Capture the cell that displays the provided text and extract its [x, y] central coordinate. 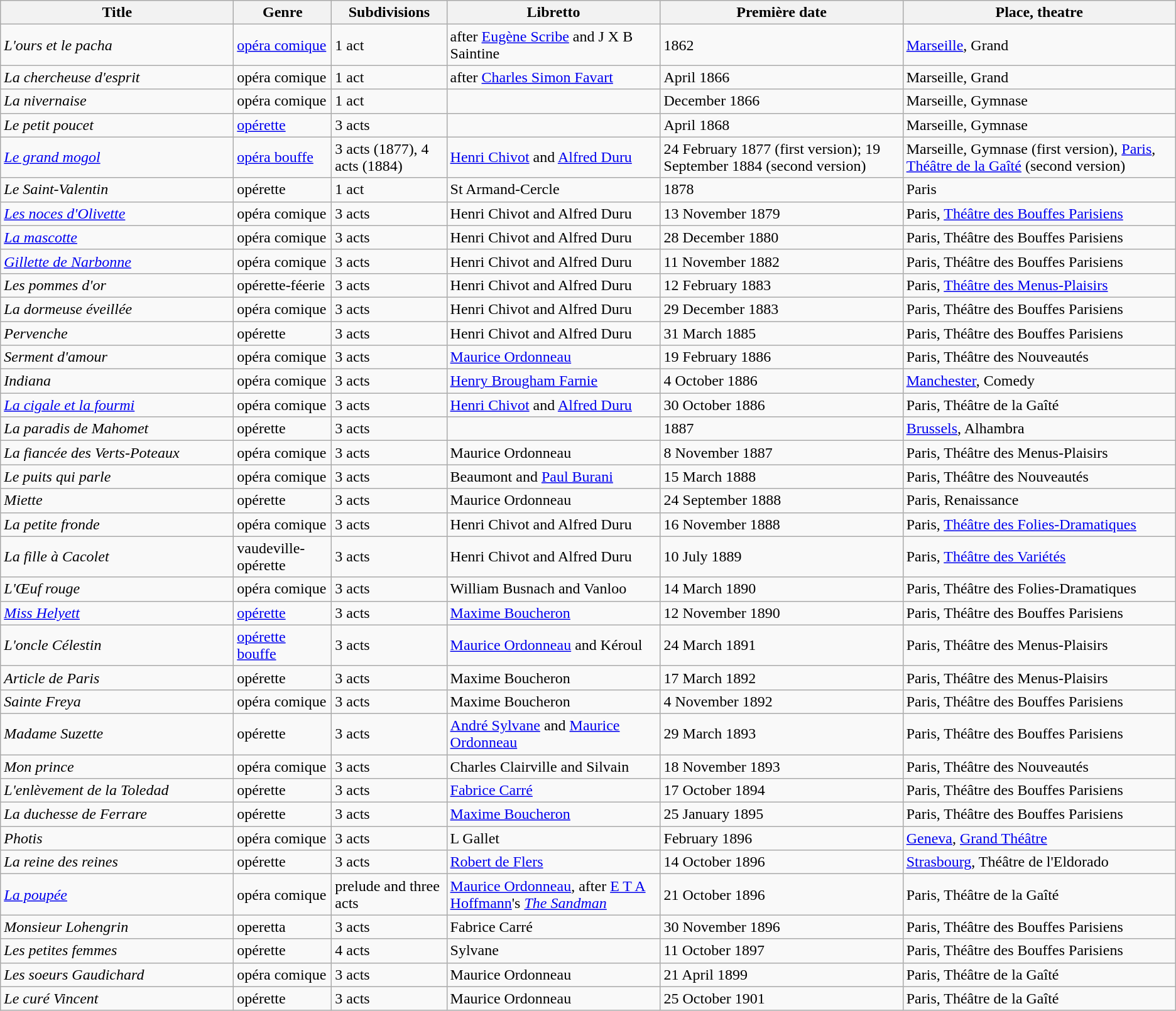
L'Œuf rouge [117, 589]
Mon prince [117, 767]
Indiana [117, 381]
Le petit poucet [117, 125]
St Armand-Cercle [553, 190]
Les pommes d'or [117, 285]
31 March 1885 [781, 333]
Brussels, Alhambra [1039, 429]
La paradis de Mahomet [117, 429]
Strasbourg, Théâtre de l'Eldorado [1039, 862]
André Sylvane and Maurice Ordonneau [553, 733]
after Eugène Scribe and J X B Saintine [553, 45]
4 November 1892 [781, 701]
La fille à Cacolet [117, 556]
17 October 1894 [781, 791]
opéra bouffe [283, 157]
Maurice Ordonneau and Kéroul [553, 646]
after Charles Simon Favart [553, 77]
Les noces d'Olivette [117, 214]
La mascotte [117, 237]
Les petites femmes [117, 951]
24 September 1888 [781, 500]
Henry Brougham Farnie [553, 381]
30 November 1896 [781, 927]
prelude and three acts [389, 894]
William Busnach and Vanloo [553, 589]
Le Saint-Valentin [117, 190]
Miette [117, 500]
14 March 1890 [781, 589]
21 October 1896 [781, 894]
February 1896 [781, 838]
25 October 1901 [781, 998]
24 February 1877 (first version); 19 September 1884 (second version) [781, 157]
La fiancée des Verts-Poteaux [117, 453]
21 April 1899 [781, 975]
Sainte Freya [117, 701]
Charles Clairville and Silvain [553, 767]
Monsieur Lohengrin [117, 927]
La poupée [117, 894]
13 November 1879 [781, 214]
Le grand mogol [117, 157]
La chercheuse d'esprit [117, 77]
29 March 1893 [781, 733]
17 March 1892 [781, 678]
Maurice Ordonneau, after E T A Hoffmann's The Sandman [553, 894]
12 February 1883 [781, 285]
L'ours et le pacha [117, 45]
Place, theatre [1039, 13]
opérette bouffe [283, 646]
L'oncle Célestin [117, 646]
Geneva, Grand Théâtre [1039, 838]
1862 [781, 45]
La petite fronde [117, 524]
15 March 1888 [781, 477]
Paris, Renaissance [1039, 500]
10 July 1889 [781, 556]
14 October 1896 [781, 862]
19 February 1886 [781, 357]
April 1868 [781, 125]
8 November 1887 [781, 453]
Paris [1039, 190]
16 November 1888 [781, 524]
Serment d'amour [117, 357]
18 November 1893 [781, 767]
4 acts [389, 951]
vaudeville-opérette [283, 556]
L'enlèvement de la Toledad [117, 791]
Pervenche [117, 333]
12 November 1890 [781, 613]
La reine des reines [117, 862]
Sylvane [553, 951]
December 1866 [781, 101]
Les soeurs Gaudichard [117, 975]
opérette-féerie [283, 285]
24 March 1891 [781, 646]
28 December 1880 [781, 237]
La duchesse de Ferrare [117, 814]
1878 [781, 190]
3 acts (1877), 4 acts (1884) [389, 157]
La dormeuse éveillée [117, 309]
Marseille, Gymnase (first version), Paris, Théâtre de la Gaîté (second version) [1039, 157]
La cigale et la fourmi [117, 405]
Title [117, 13]
Le puits qui parle [117, 477]
La nivernaise [117, 101]
Genre [283, 13]
operetta [283, 927]
Le curé Vincent [117, 998]
29 December 1883 [781, 309]
Beaumont and Paul Burani [553, 477]
11 November 1882 [781, 261]
Miss Helyett [117, 613]
Madame Suzette [117, 733]
11 October 1897 [781, 951]
Photis [117, 838]
Sub­divisions [389, 13]
Manchester, Comedy [1039, 381]
L Gallet [553, 838]
Robert de Flers [553, 862]
Gillette de Narbonne [117, 261]
4 October 1886 [781, 381]
April 1866 [781, 77]
Article de Paris [117, 678]
Paris, Théâtre des Variétés [1039, 556]
Libretto [553, 13]
25 January 1895 [781, 814]
30 October 1886 [781, 405]
Première date [781, 13]
1887 [781, 429]
